Provide the [X, Y] coordinate of the cell's center where the given text is located.  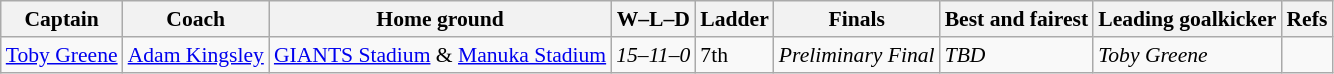
TBD [1017, 55]
15–11–0 [653, 55]
Best and fairest [1017, 19]
Ladder [734, 19]
GIANTS Stadium & Manuka Stadium [440, 55]
Preliminary Final [857, 55]
Adam Kingsley [196, 55]
W–L–D [653, 19]
Captain [62, 19]
Refs [1306, 19]
Coach [196, 19]
7th [734, 55]
Home ground [440, 19]
Finals [857, 19]
Leading goalkicker [1187, 19]
